Scan for the cell matching the given text and deliver its (X, Y) coordinate at center. 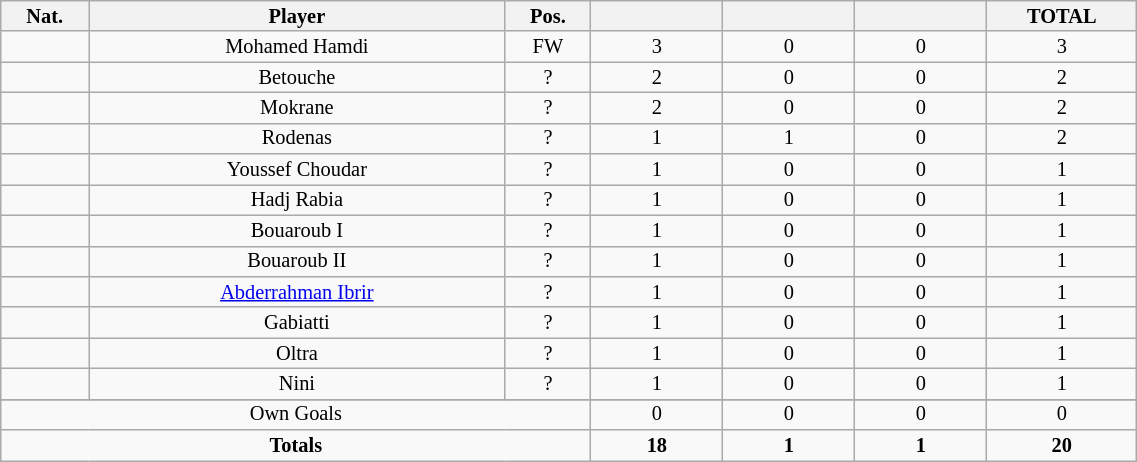
Youssef Choudar (297, 170)
Nini (297, 384)
20 (1062, 446)
Nat. (45, 16)
FW (548, 46)
18 (657, 446)
Bouaroub II (297, 262)
TOTAL (1062, 16)
Own Goals (296, 414)
Betouche (297, 78)
Mohamed Hamdi (297, 46)
Pos. (548, 16)
Totals (296, 446)
Gabiatti (297, 322)
Bouaroub I (297, 230)
Rodenas (297, 138)
Player (297, 16)
Hadj Rabia (297, 200)
Abderrahman Ibrir (297, 292)
Mokrane (297, 108)
Oltra (297, 354)
